Output the [X, Y] coordinate of the center of the cell containing the given text.  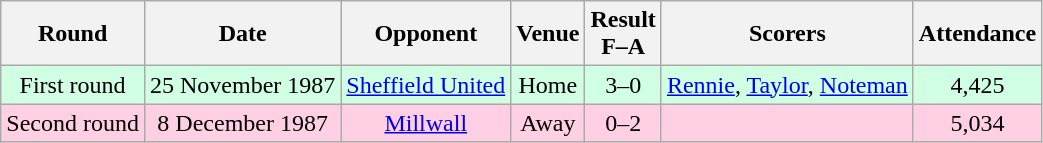
25 November 1987 [242, 85]
Home [548, 85]
Attendance [977, 34]
Scorers [787, 34]
Away [548, 123]
0–2 [623, 123]
Sheffield United [426, 85]
8 December 1987 [242, 123]
ResultF–A [623, 34]
Rennie, Taylor, Noteman [787, 85]
Millwall [426, 123]
5,034 [977, 123]
Opponent [426, 34]
Second round [73, 123]
First round [73, 85]
Venue [548, 34]
4,425 [977, 85]
Date [242, 34]
3–0 [623, 85]
Round [73, 34]
